Detect which cell encompasses the target text, then output its [X, Y] center coordinate. 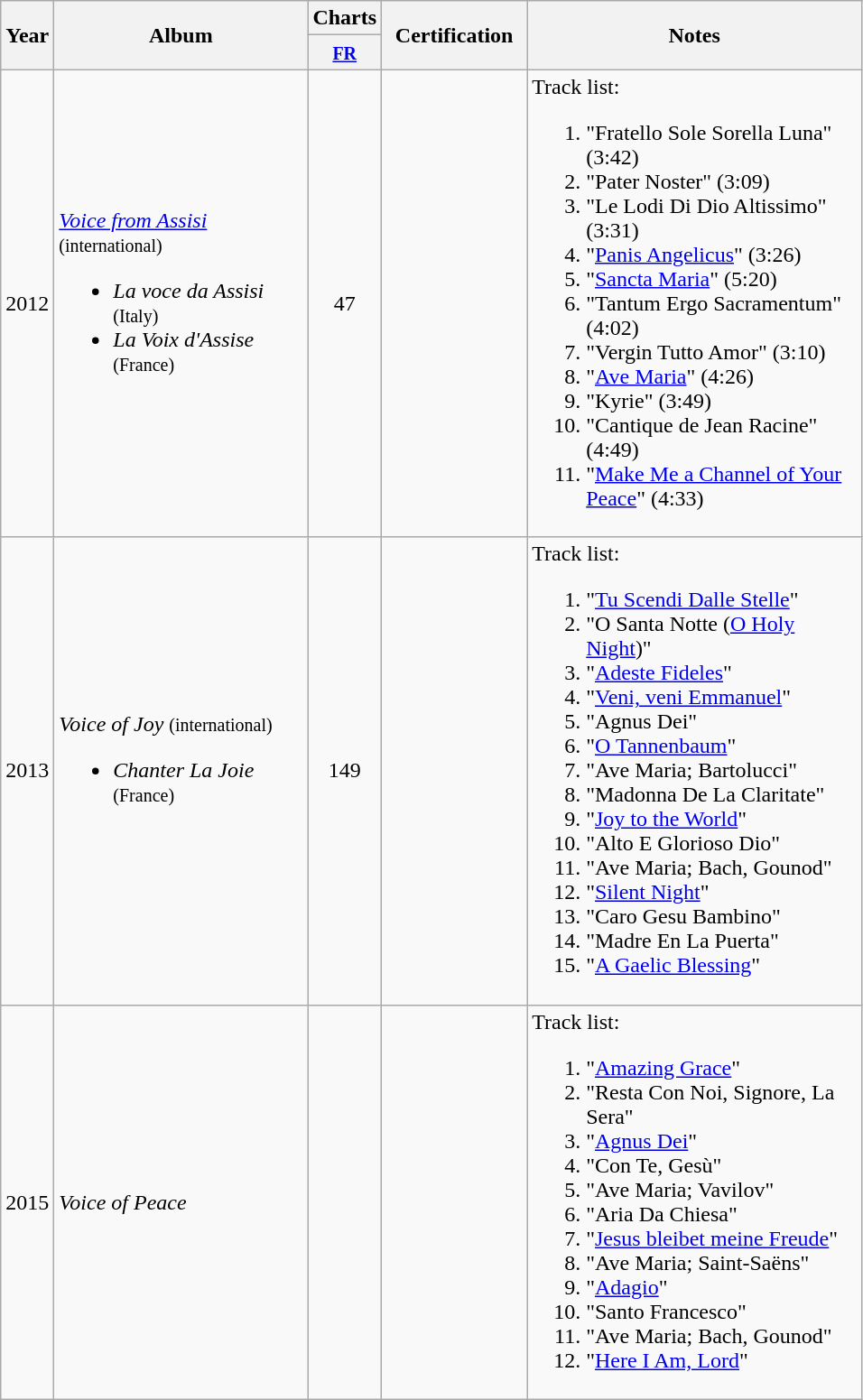
47 [345, 303]
Voice of Peace [181, 1202]
FR [345, 52]
2012 [27, 303]
2015 [27, 1202]
Notes [695, 35]
Year [27, 35]
149 [345, 771]
Album [181, 35]
Voice of Joy (international)Chanter La Joie (France) [181, 771]
Voice from Assisi (international)La voce da Assisi (Italy)La Voix d'Assise (France) [181, 303]
2013 [27, 771]
Charts [345, 18]
Certification [455, 35]
